Search for the cell housing the specified text and yield its (x, y) center coordinate. 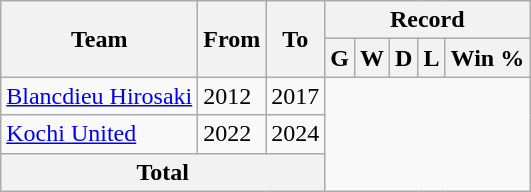
Kochi United (100, 134)
Total (163, 172)
Team (100, 39)
G (340, 58)
Win % (488, 58)
Record (428, 20)
2024 (296, 134)
2022 (232, 134)
D (404, 58)
From (232, 39)
Blancdieu Hirosaki (100, 96)
W (372, 58)
2017 (296, 96)
To (296, 39)
L (432, 58)
2012 (232, 96)
